Determine the [x, y] coordinate at the center of the cell enclosing the given text.  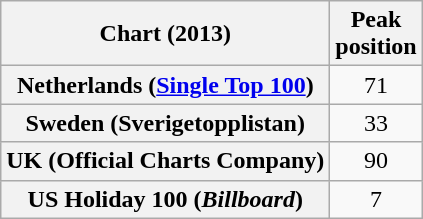
71 [376, 85]
7 [376, 199]
UK (Official Charts Company) [166, 161]
Chart (2013) [166, 34]
US Holiday 100 (Billboard) [166, 199]
33 [376, 123]
Netherlands (Single Top 100) [166, 85]
Peakposition [376, 34]
90 [376, 161]
Sweden (Sverigetopplistan) [166, 123]
